Find where the given text appears and provide that cell's center as [X, Y] coordinate. 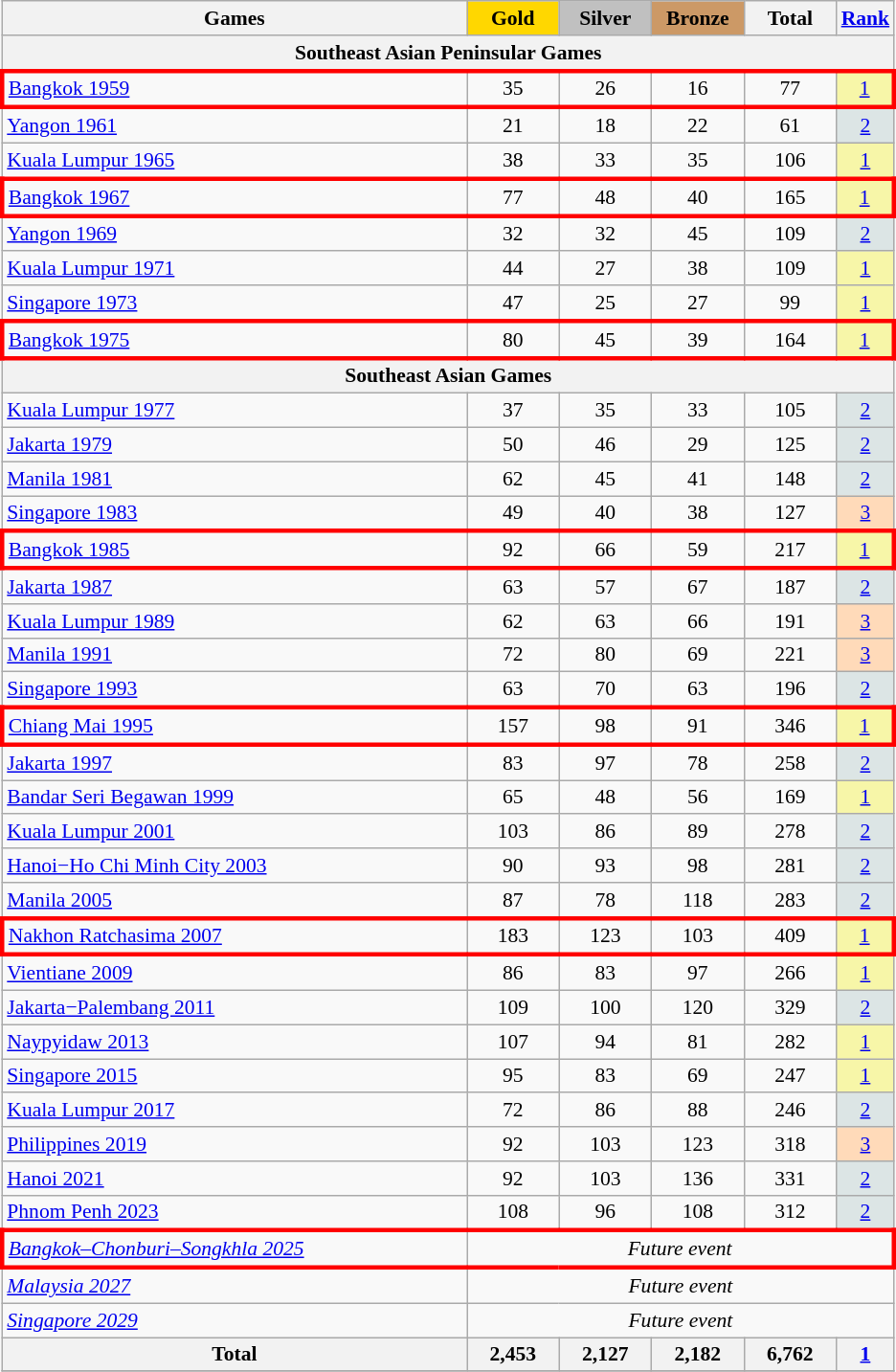
59 [699, 550]
Naypyidaw 2013 [234, 1042]
125 [791, 445]
329 [791, 1008]
Phnom Penh 2023 [234, 1212]
87 [513, 900]
Gold [513, 18]
278 [791, 832]
Chiang Mai 1995 [234, 726]
Bangkok 1975 [234, 339]
46 [605, 445]
Silver [605, 18]
136 [699, 1179]
Kuala Lumpur 1971 [234, 269]
Games [234, 18]
221 [791, 655]
217 [791, 550]
318 [791, 1144]
164 [791, 339]
165 [791, 197]
93 [605, 866]
281 [791, 866]
44 [513, 269]
25 [605, 303]
Jakarta 1979 [234, 445]
Manila 1981 [234, 479]
41 [699, 479]
22 [699, 126]
Bangkok 1985 [234, 550]
107 [513, 1042]
Southeast Asian Peninsular Games [448, 54]
Kuala Lumpur 1965 [234, 161]
Rank [865, 18]
57 [605, 586]
65 [513, 798]
Bronze [699, 18]
Southeast Asian Games [448, 375]
312 [791, 1212]
118 [699, 900]
Kuala Lumpur 2001 [234, 832]
29 [699, 445]
26 [605, 90]
2,453 [513, 1355]
100 [605, 1008]
246 [791, 1111]
99 [791, 303]
Philippines 2019 [234, 1144]
70 [605, 689]
Nakhon Ratchasima 2007 [234, 936]
258 [791, 762]
346 [791, 726]
127 [791, 513]
Manila 2005 [234, 900]
90 [513, 866]
50 [513, 445]
409 [791, 936]
187 [791, 586]
96 [605, 1212]
Bangkok 1967 [234, 197]
21 [513, 126]
Manila 1991 [234, 655]
95 [513, 1076]
61 [791, 126]
Singapore 1973 [234, 303]
191 [791, 621]
282 [791, 1042]
94 [605, 1042]
Singapore 2029 [234, 1320]
Vientiane 2009 [234, 973]
Malaysia 2027 [234, 1285]
56 [699, 798]
88 [699, 1111]
37 [513, 411]
283 [791, 900]
157 [513, 726]
16 [699, 90]
18 [605, 126]
Jakarta−Palembang 2011 [234, 1008]
81 [699, 1042]
Yangon 1969 [234, 234]
91 [699, 726]
Singapore 1983 [234, 513]
196 [791, 689]
89 [699, 832]
Kuala Lumpur 1977 [234, 411]
Hanoi−Ho Chi Minh City 2003 [234, 866]
105 [791, 411]
39 [699, 339]
47 [513, 303]
331 [791, 1179]
Kuala Lumpur 1989 [234, 621]
247 [791, 1076]
Bandar Seri Begawan 1999 [234, 798]
49 [513, 513]
106 [791, 161]
6,762 [791, 1355]
Jakarta 1987 [234, 586]
Bangkok–Chonburi–Songkhla 2025 [234, 1250]
67 [699, 586]
148 [791, 479]
Kuala Lumpur 2017 [234, 1111]
Yangon 1961 [234, 126]
Bangkok 1959 [234, 90]
2,127 [605, 1355]
266 [791, 973]
Singapore 1993 [234, 689]
169 [791, 798]
Singapore 2015 [234, 1076]
183 [513, 936]
2,182 [699, 1355]
Hanoi 2021 [234, 1179]
120 [699, 1008]
Jakarta 1997 [234, 762]
